Return (X, Y) of the center of cell containing provided text 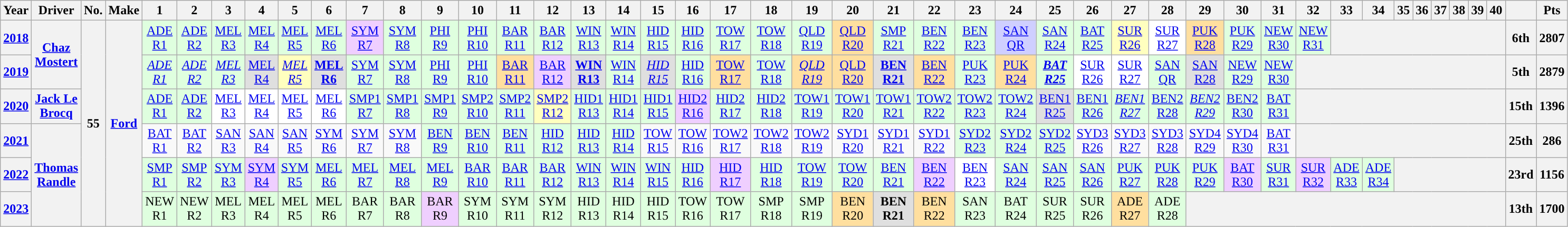
15 (658, 11)
PUKR27 (1130, 175)
HID2R17 (730, 106)
25 (1055, 11)
27 (1130, 11)
20 (853, 11)
SYMR4 (262, 175)
HID1R13 (589, 106)
SYMR3 (228, 175)
HID2R16 (693, 106)
1700 (1552, 209)
Pts (1552, 11)
18 (771, 11)
SANR3 (228, 140)
ADER28 (1167, 209)
MELR9 (440, 175)
SANR23 (975, 209)
BENR20 (853, 209)
SMP2R12 (553, 106)
SYD2R24 (1016, 140)
TOW1R20 (853, 106)
SMP1R9 (440, 106)
SMP2R10 (477, 106)
1396 (1552, 106)
BEN2R29 (1205, 106)
PUKR24 (1016, 72)
BARR10 (477, 175)
28 (1167, 11)
BARR7 (365, 209)
Jack Le Brocq (56, 106)
Chaz Mostert (56, 55)
HID1R15 (658, 106)
BATR2 (194, 140)
SYD1R22 (934, 140)
NEWR2 (194, 209)
HID2R18 (771, 106)
SYD3R26 (1092, 140)
SYMR6 (329, 140)
6 (329, 11)
SMP1R8 (402, 106)
SYD4R30 (1242, 140)
SURR31 (1278, 175)
15th (1521, 106)
34 (1378, 11)
SYD3R28 (1167, 140)
BEN2R28 (1167, 106)
Thomas Randle (56, 175)
SMP1R7 (365, 106)
SYMR10 (477, 209)
SMPR21 (894, 38)
MELR8 (402, 175)
14 (624, 11)
TOW2R19 (811, 140)
ADER27 (1130, 209)
TOW2R18 (771, 140)
SYD2R25 (1055, 140)
NEWR31 (1313, 38)
31 (1278, 11)
11 (515, 11)
SYD3R27 (1130, 140)
NEWR1 (160, 209)
26 (1092, 11)
1 (160, 11)
SYMR5 (294, 175)
BATR1 (160, 140)
BATR24 (1016, 209)
MELR7 (365, 175)
SYMR12 (553, 209)
BARR8 (402, 209)
2019 (16, 72)
BATR30 (1242, 175)
55 (93, 123)
SYD1R21 (894, 140)
33 (1346, 11)
23 (975, 11)
SANR25 (1055, 175)
WINR15 (658, 175)
36 (1422, 11)
ADER34 (1378, 175)
22 (934, 11)
35 (1403, 11)
TOW2R17 (730, 140)
SANR4 (262, 140)
12 (553, 11)
Driver (56, 11)
HID1R14 (624, 106)
9 (440, 11)
BENR11 (515, 140)
30 (1242, 11)
37 (1440, 11)
HIDR12 (553, 140)
BENR9 (440, 140)
HIDR17 (730, 175)
24 (1016, 11)
HIDR18 (771, 175)
5 (294, 11)
TOWR19 (811, 175)
29 (1205, 11)
SURR25 (1055, 209)
BEN1R25 (1055, 106)
13th (1521, 209)
SURR32 (1313, 175)
SANR28 (1205, 72)
BEN1R26 (1092, 106)
BARR9 (440, 209)
SMPR19 (811, 209)
SYD4R29 (1205, 140)
2023 (16, 209)
SANR26 (1092, 175)
2 (194, 11)
Make (124, 11)
NEWR29 (1242, 72)
8 (402, 11)
286 (1552, 140)
1156 (1552, 175)
SMPR2 (194, 175)
7 (365, 11)
PUKR23 (975, 72)
17 (730, 11)
3 (228, 11)
TOW1R21 (894, 106)
TOW1R19 (811, 106)
BEN1R27 (1130, 106)
BENR10 (477, 140)
21 (894, 11)
4 (262, 11)
ADER33 (1346, 175)
No. (93, 11)
SYD2R23 (975, 140)
2021 (16, 140)
13 (589, 11)
23rd (1521, 175)
2807 (1552, 38)
SMP2R11 (515, 106)
BEN2R30 (1242, 106)
38 (1459, 11)
TOW2R24 (1016, 106)
2879 (1552, 72)
SMPR18 (771, 209)
19 (811, 11)
2020 (16, 106)
Year (16, 11)
32 (1313, 11)
10 (477, 11)
39 (1477, 11)
40 (1496, 11)
TOWR20 (853, 175)
SMPR1 (160, 175)
6th (1521, 38)
Ford (124, 123)
2018 (16, 38)
2022 (16, 175)
TOW2R22 (934, 106)
5th (1521, 72)
SYMR11 (515, 209)
16 (693, 11)
SANR5 (294, 140)
TOWR15 (658, 140)
25th (1521, 140)
TOW2R23 (975, 106)
SYD1R20 (853, 140)
